Return the (X, Y) coordinate for the center point of the cell that contains the specified text.  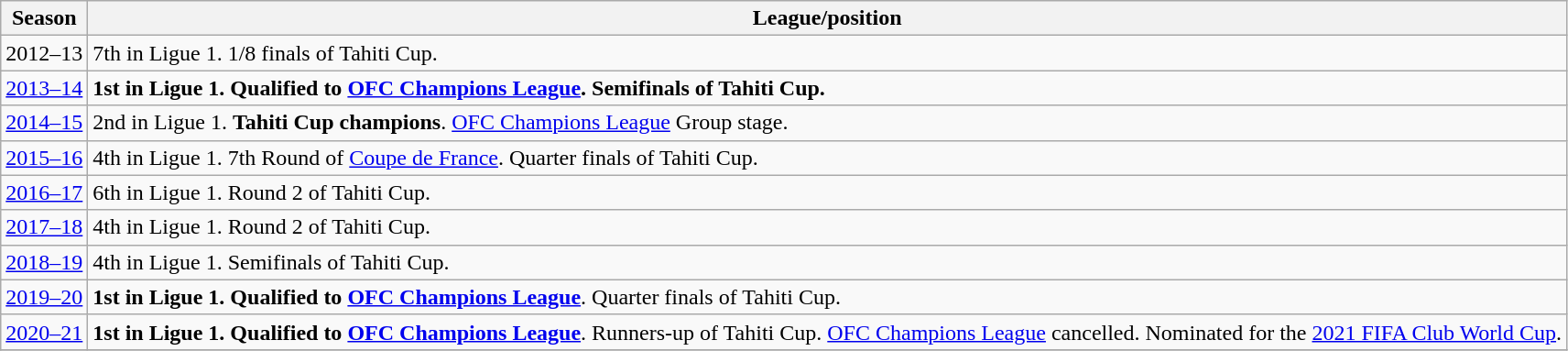
4th in Ligue 1. 7th Round of Coupe de France. Quarter finals of Tahiti Cup. (828, 158)
4th in Ligue 1. Semifinals of Tahiti Cup. (828, 262)
2018–19 (44, 262)
2017–18 (44, 227)
2016–17 (44, 192)
1st in Ligue 1. Qualified to OFC Champions League. Semifinals of Tahiti Cup. (828, 88)
2nd in Ligue 1. Tahiti Cup champions. OFC Champions League Group stage. (828, 123)
6th in Ligue 1. Round 2 of Tahiti Cup. (828, 192)
2012–13 (44, 53)
2013–14 (44, 88)
2020–21 (44, 332)
2019–20 (44, 297)
Season (44, 18)
2015–16 (44, 158)
1st in Ligue 1. Qualified to OFC Champions League. Quarter finals of Tahiti Cup. (828, 297)
League/position (828, 18)
7th in Ligue 1. 1/8 finals of Tahiti Cup. (828, 53)
4th in Ligue 1. Round 2 of Tahiti Cup. (828, 227)
2014–15 (44, 123)
